Extract the (X, Y) coordinate from the center of the cell holding the provided text.  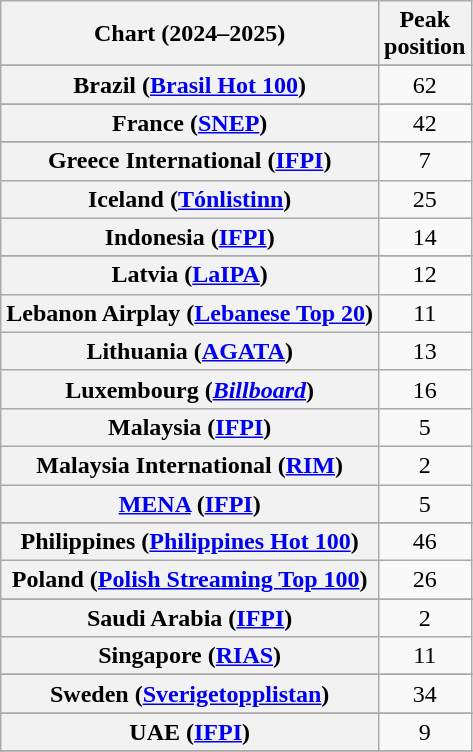
Peakposition (425, 34)
Greece International (IFPI) (190, 161)
12 (425, 275)
Saudi Arabia (IFPI) (190, 618)
Singapore (RIAS) (190, 656)
Sweden (Sverigetopplistan) (190, 694)
Iceland (Tónlistinn) (190, 199)
42 (425, 123)
62 (425, 85)
9 (425, 732)
France (SNEP) (190, 123)
Chart (2024–2025) (190, 34)
Lithuania (AGATA) (190, 351)
Malaysia International (RIM) (190, 465)
UAE (IFPI) (190, 732)
16 (425, 389)
Brazil (Brasil Hot 100) (190, 85)
Luxembourg (Billboard) (190, 389)
46 (425, 542)
Poland (Polish Streaming Top 100) (190, 580)
MENA (IFPI) (190, 503)
Lebanon Airplay (Lebanese Top 20) (190, 313)
13 (425, 351)
7 (425, 161)
26 (425, 580)
25 (425, 199)
Indonesia (IFPI) (190, 237)
Philippines (Philippines Hot 100) (190, 542)
Latvia (LaIPA) (190, 275)
14 (425, 237)
Malaysia (IFPI) (190, 427)
34 (425, 694)
